Return the [x, y] coordinate for the center point of the cell that contains the specified text.  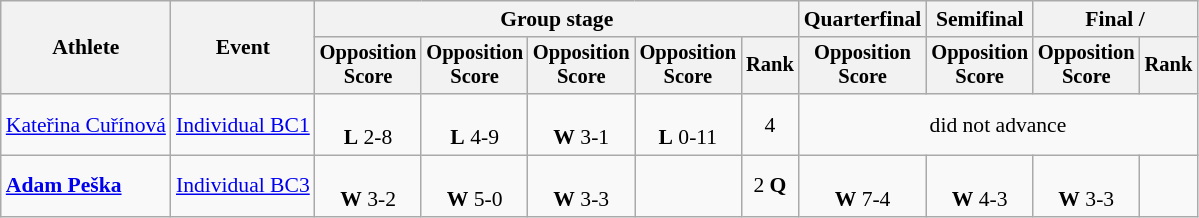
W 3-2 [368, 186]
W 3-1 [582, 124]
Adam Peška [86, 186]
2 Q [770, 186]
L 0-11 [688, 124]
W 7-4 [863, 186]
Semifinal [980, 19]
Athlete [86, 48]
4 [770, 124]
Event [243, 48]
L 4-9 [474, 124]
L 2-8 [368, 124]
W 4-3 [980, 186]
W 5-0 [474, 186]
Final / [1115, 19]
Quarterfinal [863, 19]
Kateřina Cuřínová [86, 124]
Individual BC3 [243, 186]
Individual BC1 [243, 124]
Group stage [557, 19]
did not advance [998, 124]
